Provide the [x, y] coordinate of the cell's center where the given text is located.  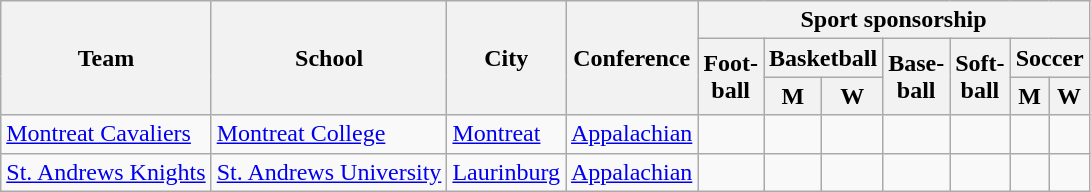
Sport sponsorship [894, 20]
St. Andrews Knights [106, 172]
Soccer [1050, 58]
St. Andrews University [329, 172]
Montreat College [329, 134]
City [506, 58]
Conference [632, 58]
Foot-ball [731, 77]
Basketball [824, 58]
Montreat Cavaliers [106, 134]
School [329, 58]
Soft-ball [980, 77]
Laurinburg [506, 172]
Montreat [506, 134]
Base-ball [916, 77]
Team [106, 58]
